Extract the [x, y] coordinate from the center of the cell holding the provided text.  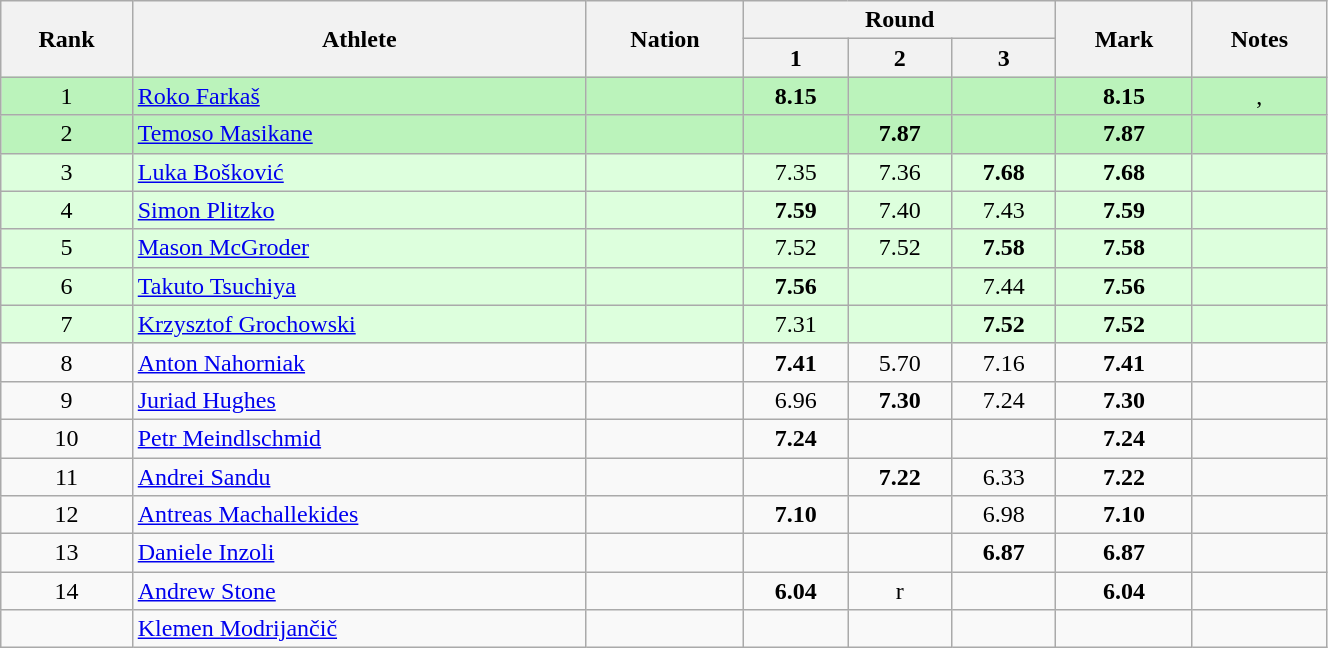
12 [66, 515]
9 [66, 400]
Notes [1259, 39]
Petr Meindlschmid [359, 438]
6 [66, 286]
Antreas Machallekides [359, 515]
7.31 [796, 324]
5 [66, 248]
Krzysztof Grochowski [359, 324]
Temoso Masikane [359, 134]
10 [66, 438]
6.98 [1004, 515]
7.36 [900, 172]
Roko Farkaš [359, 96]
7.44 [1004, 286]
13 [66, 553]
Athlete [359, 39]
Andrei Sandu [359, 477]
4 [66, 210]
Daniele Inzoli [359, 553]
7.35 [796, 172]
7.40 [900, 210]
Anton Nahorniak [359, 362]
6.33 [1004, 477]
Klemen Modrijančič [359, 629]
11 [66, 477]
Mason McGroder [359, 248]
Nation [665, 39]
6.96 [796, 400]
Round [900, 20]
7 [66, 324]
8 [66, 362]
Andrew Stone [359, 591]
Luka Bošković [359, 172]
Juriad Hughes [359, 400]
Rank [66, 39]
r [900, 591]
Simon Plitzko [359, 210]
5.70 [900, 362]
14 [66, 591]
Mark [1124, 39]
Takuto Tsuchiya [359, 286]
7.16 [1004, 362]
, [1259, 96]
7.43 [1004, 210]
